For the text-containing cell, return its midpoint in (x, y) coordinate format. 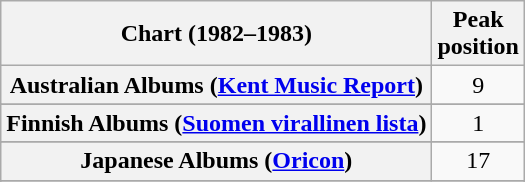
Peakposition (478, 34)
17 (478, 161)
Japanese Albums (Oricon) (216, 161)
Chart (1982–1983) (216, 34)
1 (478, 123)
Finnish Albums (Suomen virallinen lista) (216, 123)
9 (478, 85)
Australian Albums (Kent Music Report) (216, 85)
